Determine the (x, y) coordinate at the center of the cell enclosing the given text.  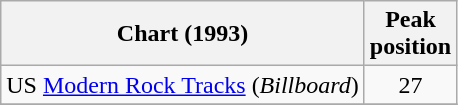
Chart (1993) (183, 34)
27 (410, 85)
Peakposition (410, 34)
US Modern Rock Tracks (Billboard) (183, 85)
